Detect which cell encompasses the target text, then output its (X, Y) center coordinate. 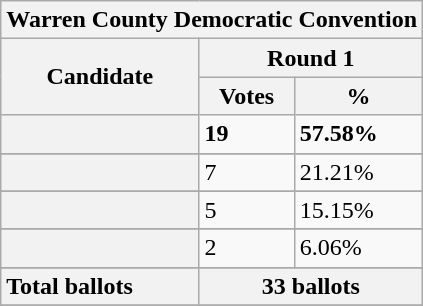
Total ballots (100, 286)
6.06% (358, 248)
19 (246, 134)
Round 1 (311, 58)
Candidate (100, 77)
% (358, 96)
15.15% (358, 210)
5 (246, 210)
2 (246, 248)
7 (246, 172)
Warren County Democratic Convention (212, 20)
Votes (246, 96)
57.58% (358, 134)
21.21% (358, 172)
33 ballots (311, 286)
